Pinpoint the cell where the given text exists, returning its [x, y] midpoint coordinate. 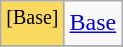
[Base] [32, 24]
Base [93, 24]
